Return the (x, y) coordinate for the center point of the cell that contains the specified text.  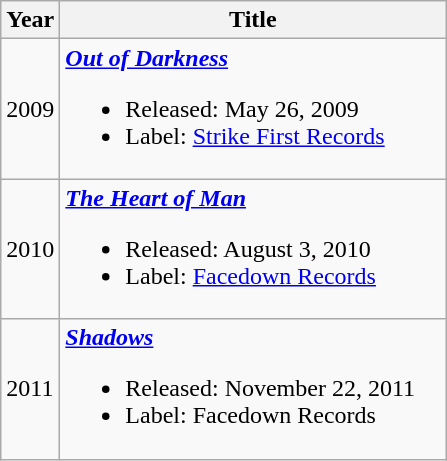
ShadowsReleased: November 22, 2011Label: Facedown Records (253, 389)
Out of DarknessReleased: May 26, 2009Label: Strike First Records (253, 109)
Title (253, 20)
2010 (30, 249)
Year (30, 20)
2009 (30, 109)
2011 (30, 389)
The Heart of ManReleased: August 3, 2010Label: Facedown Records (253, 249)
